Scan for the cell matching the given text and deliver its (x, y) coordinate at center. 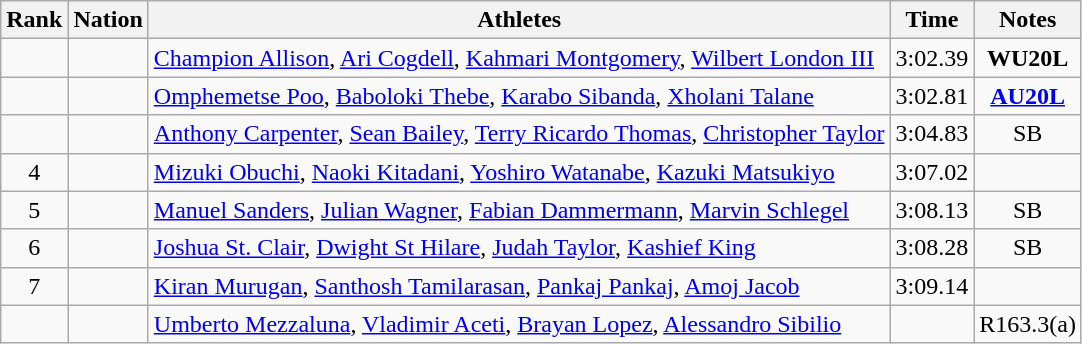
Notes (1028, 20)
3:02.39 (932, 58)
Athletes (519, 20)
Anthony Carpenter, Sean Bailey, Terry Ricardo Thomas, Christopher Taylor (519, 134)
3:09.14 (932, 286)
Nation (108, 20)
R163.3(a) (1028, 324)
AU20L (1028, 96)
Time (932, 20)
4 (34, 172)
7 (34, 286)
5 (34, 210)
Kiran Murugan, Santhosh Tamilarasan, Pankaj Pankaj, Amoj Jacob (519, 286)
Omphemetse Poo, Baboloki Thebe, Karabo Sibanda, Xholani Talane (519, 96)
Rank (34, 20)
6 (34, 248)
3:08.28 (932, 248)
Champion Allison, Ari Cogdell, Kahmari Montgomery, Wilbert London III (519, 58)
Joshua St. Clair, Dwight St Hilare, Judah Taylor, Kashief King (519, 248)
3:08.13 (932, 210)
3:02.81 (932, 96)
Manuel Sanders, Julian Wagner, Fabian Dammermann, Marvin Schlegel (519, 210)
3:07.02 (932, 172)
Umberto Mezzaluna, Vladimir Aceti, Brayan Lopez, Alessandro Sibilio (519, 324)
Mizuki Obuchi, Naoki Kitadani, Yoshiro Watanabe, Kazuki Matsukiyo (519, 172)
WU20L (1028, 58)
3:04.83 (932, 134)
